Capture the cell that displays the provided text and extract its [x, y] central coordinate. 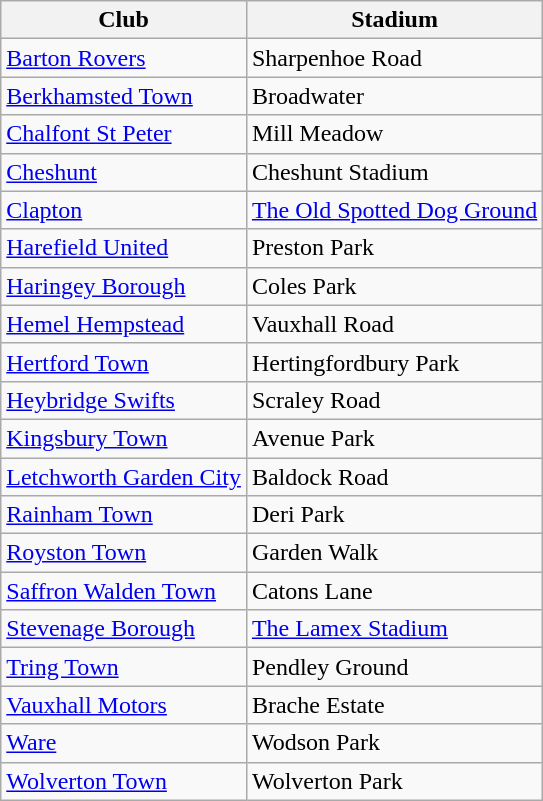
The Old Spotted Dog Ground [394, 210]
Harefield United [124, 248]
Sharpenhoe Road [394, 58]
Wodson Park [394, 743]
Garden Walk [394, 553]
Wolverton Town [124, 781]
Kingsbury Town [124, 438]
Cheshunt Stadium [394, 172]
The Lamex Stadium [394, 629]
Broadwater [394, 96]
Letchworth Garden City [124, 477]
Coles Park [394, 286]
Stevenage Borough [124, 629]
Cheshunt [124, 172]
Preston Park [394, 248]
Chalfont St Peter [124, 134]
Avenue Park [394, 438]
Vauxhall Motors [124, 705]
Catons Lane [394, 591]
Tring Town [124, 667]
Stadium [394, 20]
Scraley Road [394, 400]
Rainham Town [124, 515]
Hemel Hempstead [124, 324]
Clapton [124, 210]
Haringey Borough [124, 286]
Saffron Walden Town [124, 591]
Pendley Ground [394, 667]
Wolverton Park [394, 781]
Baldock Road [394, 477]
Royston Town [124, 553]
Brache Estate [394, 705]
Hertford Town [124, 362]
Vauxhall Road [394, 324]
Hertingfordbury Park [394, 362]
Deri Park [394, 515]
Berkhamsted Town [124, 96]
Ware [124, 743]
Heybridge Swifts [124, 400]
Mill Meadow [394, 134]
Club [124, 20]
Barton Rovers [124, 58]
